Output the [X, Y] coordinate of the center of the cell containing the given text.  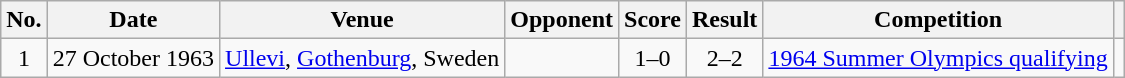
2–2 [724, 58]
1–0 [653, 58]
Score [653, 20]
Ullevi, Gothenburg, Sweden [362, 58]
1 [24, 58]
1964 Summer Olympics qualifying [938, 58]
No. [24, 20]
Opponent [562, 20]
27 October 1963 [133, 58]
Date [133, 20]
Result [724, 20]
Venue [362, 20]
Competition [938, 20]
